Return the (X, Y) coordinate for the center point of the cell that contains the specified text.  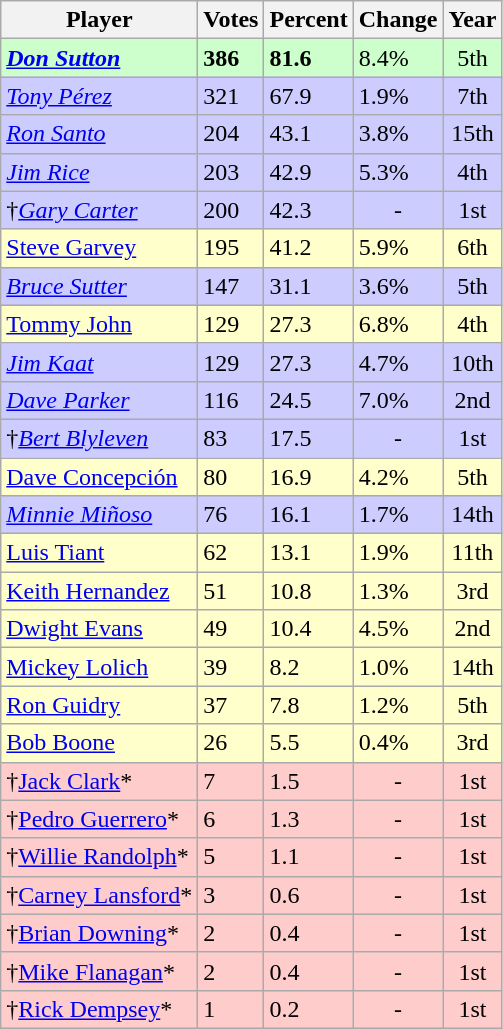
11th (472, 553)
1.3% (398, 591)
76 (231, 515)
81.6 (308, 58)
147 (231, 286)
Dwight Evans (100, 629)
†Pedro Guerrero* (100, 819)
Votes (231, 20)
203 (231, 172)
6 (231, 819)
Bruce Sutter (100, 286)
10th (472, 362)
4.5% (398, 629)
Luis Tiant (100, 553)
Dave Parker (100, 400)
1.0% (398, 667)
0.4% (398, 743)
7.8 (308, 705)
80 (231, 477)
24.5 (308, 400)
1.1 (308, 857)
8.2 (308, 667)
3 (231, 895)
†Willie Randolph* (100, 857)
200 (231, 210)
42.9 (308, 172)
42.3 (308, 210)
Tommy John (100, 324)
Dave Concepción (100, 477)
4.2% (398, 477)
16.1 (308, 515)
6th (472, 248)
Tony Pérez (100, 96)
5 (231, 857)
3.6% (398, 286)
5.5 (308, 743)
1.7% (398, 515)
321 (231, 96)
43.1 (308, 134)
Don Sutton (100, 58)
Bob Boone (100, 743)
10.8 (308, 591)
4.7% (398, 362)
Steve Garvey (100, 248)
Minnie Miñoso (100, 515)
51 (231, 591)
15th (472, 134)
Player (100, 20)
Jim Kaat (100, 362)
7.0% (398, 400)
0.6 (308, 895)
37 (231, 705)
31.1 (308, 286)
8.4% (398, 58)
5.9% (398, 248)
Year (472, 20)
195 (231, 248)
39 (231, 667)
†Bert Blyleven (100, 438)
386 (231, 58)
Keith Hernandez (100, 591)
†Brian Downing* (100, 933)
204 (231, 134)
3.8% (398, 134)
Percent (308, 20)
0.2 (308, 1009)
1.3 (308, 819)
41.2 (308, 248)
7th (472, 96)
1.2% (398, 705)
7 (231, 781)
Mickey Lolich (100, 667)
5.3% (398, 172)
Ron Guidry (100, 705)
Change (398, 20)
49 (231, 629)
Ron Santo (100, 134)
†Gary Carter (100, 210)
†Mike Flanagan* (100, 971)
1 (231, 1009)
†Jack Clark* (100, 781)
1.5 (308, 781)
83 (231, 438)
Jim Rice (100, 172)
116 (231, 400)
13.1 (308, 553)
†Carney Lansford* (100, 895)
26 (231, 743)
62 (231, 553)
17.5 (308, 438)
6.8% (398, 324)
16.9 (308, 477)
†Rick Dempsey* (100, 1009)
67.9 (308, 96)
10.4 (308, 629)
